Capture the cell that displays the provided text and extract its [x, y] central coordinate. 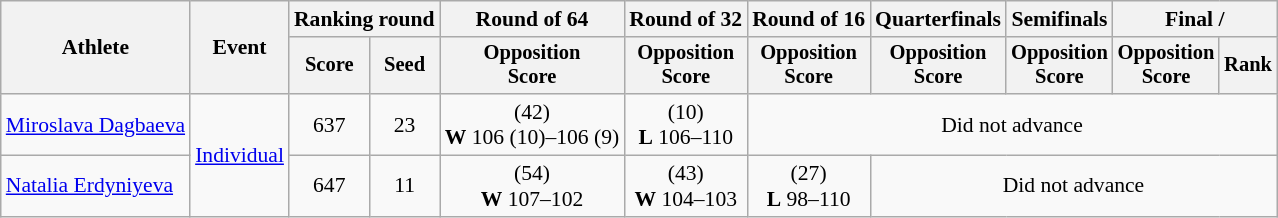
637 [330, 124]
Seed [405, 66]
Semifinals [1060, 19]
Round of 32 [686, 19]
Athlete [96, 48]
Individual [240, 155]
23 [405, 124]
(10)L 106–110 [686, 124]
Round of 16 [808, 19]
Event [240, 48]
Final / [1195, 19]
(43)W 104–103 [686, 186]
(54)W 107–102 [532, 186]
Score [330, 66]
Ranking round [364, 19]
Natalia Erdyniyeva [96, 186]
Rank [1248, 66]
Quarterfinals [938, 19]
Round of 64 [532, 19]
11 [405, 186]
(27)L 98–110 [808, 186]
(42)W 106 (10)–106 (9) [532, 124]
Miroslava Dagbaeva [96, 124]
647 [330, 186]
